Output the (x, y) coordinate of the center of the cell containing the given text.  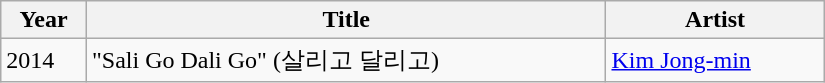
2014 (44, 60)
"Sali Go Dali Go" (살리고 달리고) (346, 60)
Artist (715, 20)
Kim Jong-min (715, 60)
Year (44, 20)
Title (346, 20)
